Capture the cell that displays the provided text and extract its (X, Y) central coordinate. 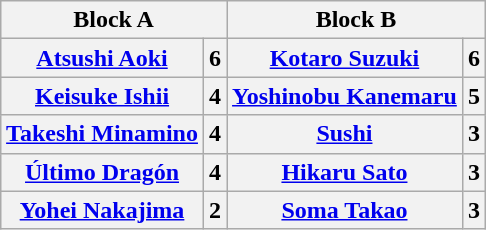
Yohei Nakajima (102, 210)
Takeshi Minamino (102, 134)
Sushi (345, 134)
Kotaro Suzuki (345, 58)
Hikaru Sato (345, 172)
5 (474, 96)
2 (214, 210)
Atsushi Aoki (102, 58)
Keisuke Ishii (102, 96)
Yoshinobu Kanemaru (345, 96)
Soma Takao (345, 210)
Último Dragón (102, 172)
Block B (356, 20)
Block A (114, 20)
